Search for the cell housing the specified text and yield its (x, y) center coordinate. 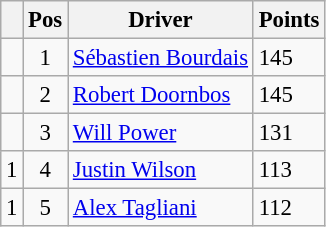
113 (288, 170)
5 (46, 208)
Pos (46, 20)
Will Power (161, 133)
Robert Doornbos (161, 95)
2 (46, 95)
Justin Wilson (161, 170)
Points (288, 20)
112 (288, 208)
3 (46, 133)
Alex Tagliani (161, 208)
4 (46, 170)
131 (288, 133)
Driver (161, 20)
Sébastien Bourdais (161, 58)
